Provide the [x, y] coordinate of the cell's center where the given text is located.  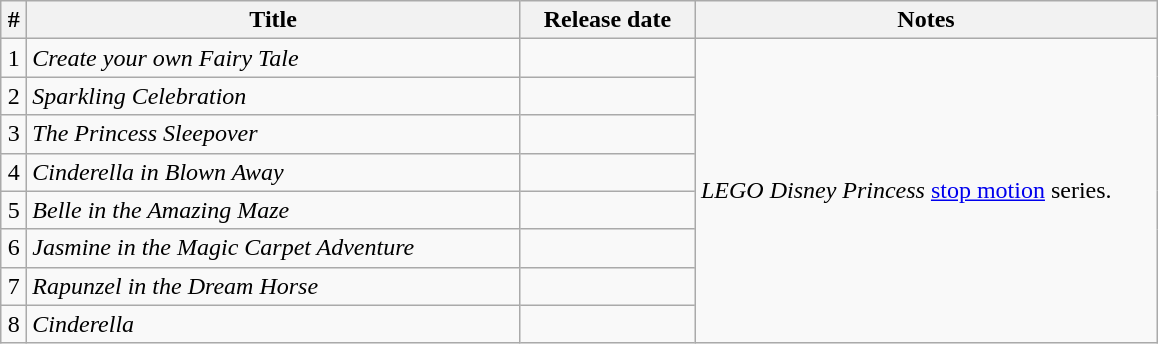
6 [14, 248]
The Princess Sleepover [274, 134]
Belle in the Amazing Maze [274, 210]
7 [14, 286]
Rapunzel in the Dream Horse [274, 286]
Sparkling Celebration [274, 96]
Jasmine in the Magic Carpet Adventure [274, 248]
Notes [926, 20]
5 [14, 210]
Title [274, 20]
3 [14, 134]
Create your own Fairy Tale [274, 58]
1 [14, 58]
8 [14, 324]
# [14, 20]
4 [14, 172]
Cinderella [274, 324]
Cinderella in Blown Away [274, 172]
Release date [607, 20]
LEGO Disney Princess stop motion series. [926, 191]
2 [14, 96]
